Return the (X, Y) coordinate for the center point of the cell that contains the specified text.  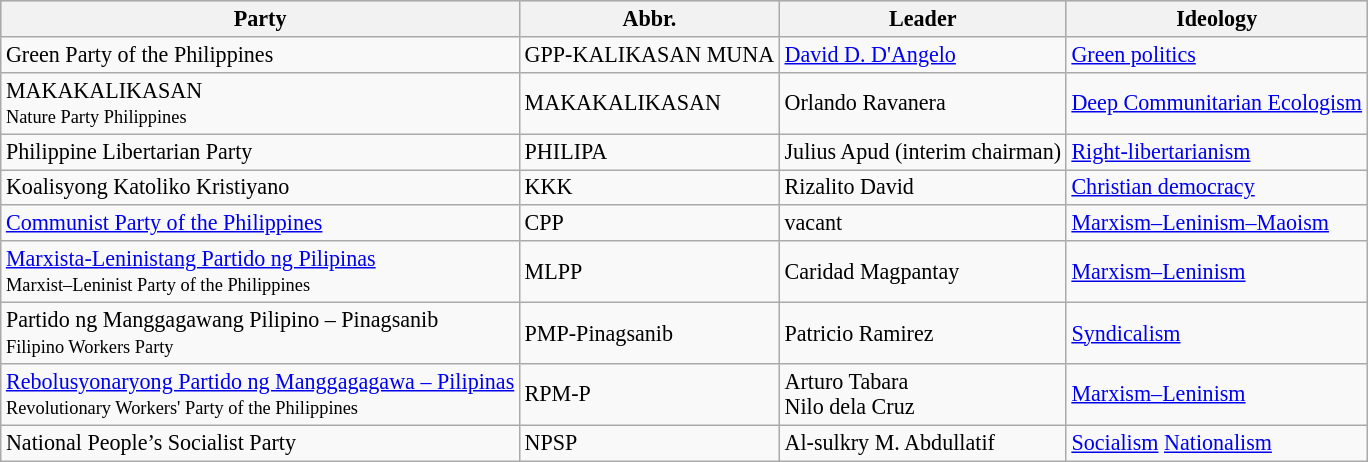
Al-sulkry M. Abdullatif (922, 443)
Syndicalism (1216, 332)
Patricio Ramirez (922, 332)
Abbr. (649, 18)
Christian democracy (1216, 187)
Julius Apud (interim chairman) (922, 151)
Green politics (1216, 54)
Ideology (1216, 18)
Rebolusyonaryong Partido ng Manggagagawa – PilipinasRevolutionary Workers' Party of the Philippines (260, 394)
PMP-Pinagsanib (649, 332)
Socialism Nationalism (1216, 443)
Partido ng Manggagawang Pilipino – PinagsanibFilipino Workers Party (260, 332)
MAKAKALIKASANNature Party Philippines (260, 102)
Arturo TabaraNilo dela Cruz (922, 394)
GPP-KALIKASAN MUNA (649, 54)
David D. D'Angelo (922, 54)
Right-libertarianism (1216, 151)
National People’s Socialist Party (260, 443)
Philippine Libertarian Party (260, 151)
MLPP (649, 272)
Leader (922, 18)
vacant (922, 223)
RPM-P (649, 394)
MAKAKALIKASAN (649, 102)
Deep Communitarian Ecologism (1216, 102)
PHILIPA (649, 151)
Party (260, 18)
Marxista-Leninistang Partido ng PilipinasMarxist–Leninist Party of the Philippines (260, 272)
Orlando Ravanera (922, 102)
Caridad Magpantay (922, 272)
Communist Party of the Philippines (260, 223)
NPSP (649, 443)
Marxism–Leninism–Maoism (1216, 223)
KKK (649, 187)
CPP (649, 223)
Green Party of the Philippines (260, 54)
Koalisyong Katoliko Kristiyano (260, 187)
Rizalito David (922, 187)
